Detect which cell encompasses the target text, then output its (x, y) center coordinate. 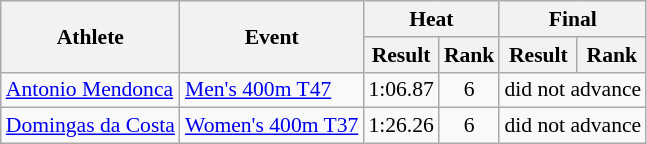
1:26.26 (400, 126)
Antonio Mendonca (90, 90)
Heat (431, 19)
Women's 400m T37 (272, 126)
1:06.87 (400, 90)
Final (572, 19)
Event (272, 36)
Athlete (90, 36)
Men's 400m T47 (272, 90)
Domingas da Costa (90, 126)
